Identify which cell holds the provided text, then report its [x, y] central coordinate. 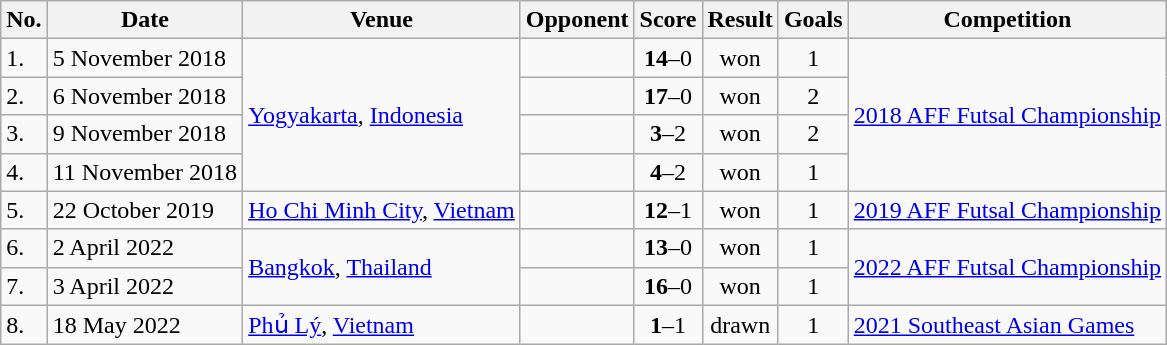
2019 AFF Futsal Championship [1007, 210]
8. [24, 325]
6 November 2018 [144, 96]
17–0 [668, 96]
Ho Chi Minh City, Vietnam [382, 210]
4. [24, 172]
Phủ Lý, Vietnam [382, 325]
2. [24, 96]
4–2 [668, 172]
2 April 2022 [144, 248]
Yogyakarta, Indonesia [382, 115]
3–2 [668, 134]
2018 AFF Futsal Championship [1007, 115]
11 November 2018 [144, 172]
3 April 2022 [144, 286]
1–1 [668, 325]
Bangkok, Thailand [382, 267]
Opponent [577, 20]
16–0 [668, 286]
2022 AFF Futsal Championship [1007, 267]
13–0 [668, 248]
1. [24, 58]
2021 Southeast Asian Games [1007, 325]
5 November 2018 [144, 58]
7. [24, 286]
3. [24, 134]
Competition [1007, 20]
14–0 [668, 58]
9 November 2018 [144, 134]
12–1 [668, 210]
6. [24, 248]
Date [144, 20]
Goals [813, 20]
Venue [382, 20]
No. [24, 20]
22 October 2019 [144, 210]
drawn [740, 325]
5. [24, 210]
18 May 2022 [144, 325]
Result [740, 20]
Score [668, 20]
